From the cell containing the given text, extract its center point as (x, y) coordinate. 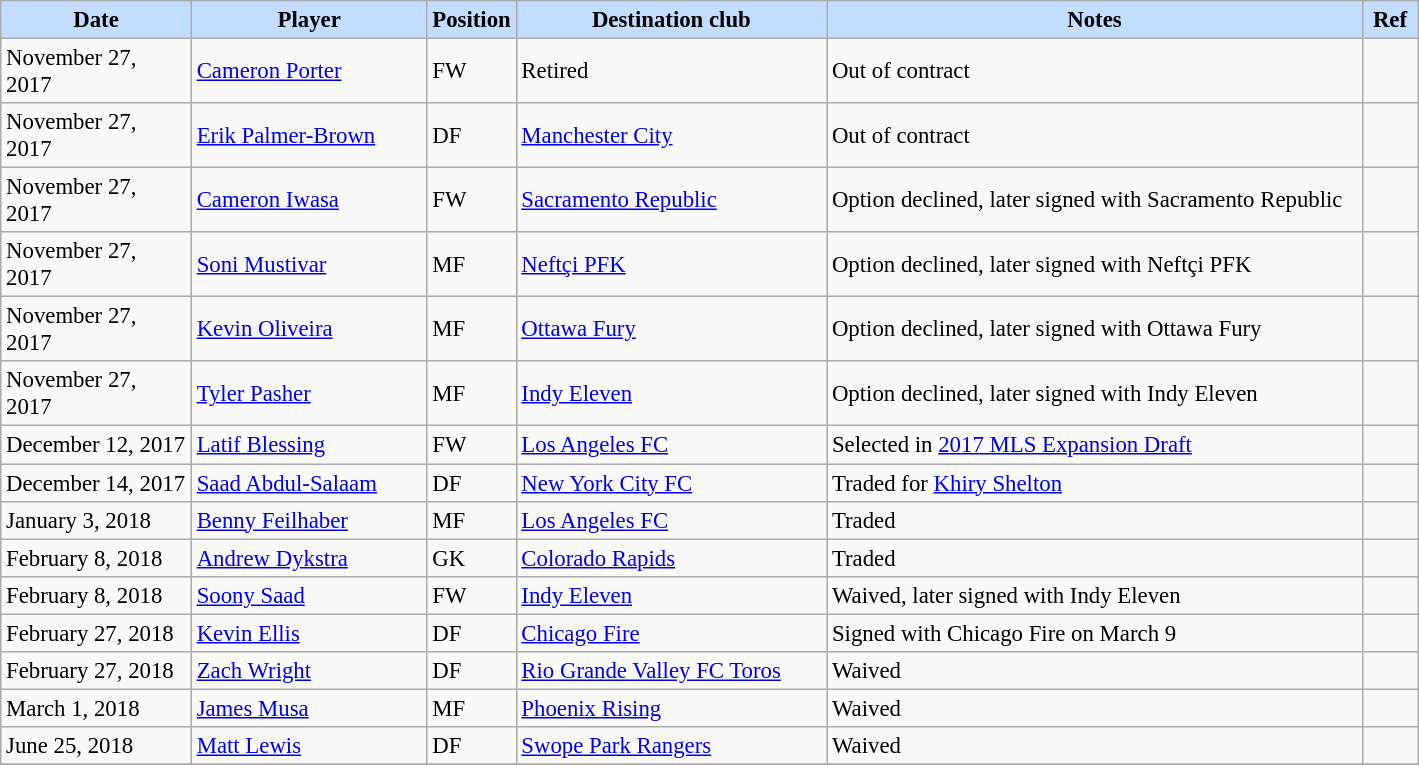
Neftçi PFK (672, 264)
December 14, 2017 (96, 483)
Swope Park Rangers (672, 746)
Phoenix Rising (672, 708)
January 3, 2018 (96, 520)
Waived, later signed with Indy Eleven (1095, 595)
Position (472, 20)
Kevin Ellis (309, 633)
Signed with Chicago Fire on March 9 (1095, 633)
Rio Grande Valley FC Toros (672, 671)
March 1, 2018 (96, 708)
Matt Lewis (309, 746)
Andrew Dykstra (309, 558)
Retired (672, 72)
Soni Mustivar (309, 264)
Option declined, later signed with Neftçi PFK (1095, 264)
Selected in 2017 MLS Expansion Draft (1095, 445)
Notes (1095, 20)
Benny Feilhaber (309, 520)
Tyler Pasher (309, 394)
June 25, 2018 (96, 746)
Saad Abdul-Salaam (309, 483)
Manchester City (672, 136)
Date (96, 20)
Zach Wright (309, 671)
Chicago Fire (672, 633)
Player (309, 20)
Ottawa Fury (672, 330)
Option declined, later signed with Indy Eleven (1095, 394)
Cameron Porter (309, 72)
Latif Blessing (309, 445)
Ref (1390, 20)
Soony Saad (309, 595)
Colorado Rapids (672, 558)
Kevin Oliveira (309, 330)
December 12, 2017 (96, 445)
New York City FC (672, 483)
Destination club (672, 20)
Sacramento Republic (672, 200)
James Musa (309, 708)
GK (472, 558)
Option declined, later signed with Ottawa Fury (1095, 330)
Cameron Iwasa (309, 200)
Traded for Khiry Shelton (1095, 483)
Erik Palmer-Brown (309, 136)
Option declined, later signed with Sacramento Republic (1095, 200)
